Detect which cell encompasses the target text, then output its [X, Y] center coordinate. 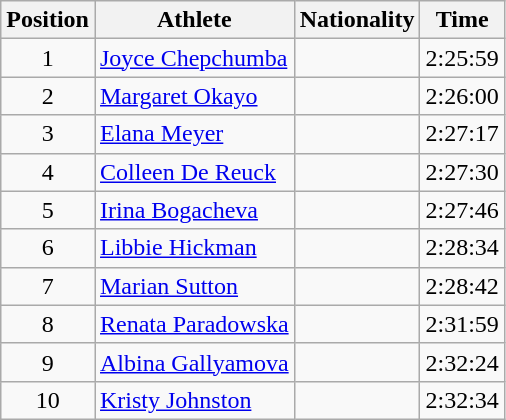
Nationality [357, 20]
2:32:34 [462, 400]
2:32:24 [462, 362]
2:28:42 [462, 286]
8 [48, 324]
9 [48, 362]
5 [48, 210]
Albina Gallyamova [194, 362]
Time [462, 20]
Position [48, 20]
10 [48, 400]
2 [48, 96]
2:31:59 [462, 324]
Elana Meyer [194, 134]
3 [48, 134]
Libbie Hickman [194, 248]
4 [48, 172]
2:27:46 [462, 210]
Joyce Chepchumba [194, 58]
1 [48, 58]
Colleen De Reuck [194, 172]
7 [48, 286]
Renata Paradowska [194, 324]
Marian Sutton [194, 286]
2:25:59 [462, 58]
2:28:34 [462, 248]
2:26:00 [462, 96]
Athlete [194, 20]
6 [48, 248]
2:27:17 [462, 134]
Kristy Johnston [194, 400]
Irina Bogacheva [194, 210]
2:27:30 [462, 172]
Margaret Okayo [194, 96]
